Provide the [x, y] coordinate of the cell's center where the given text is located.  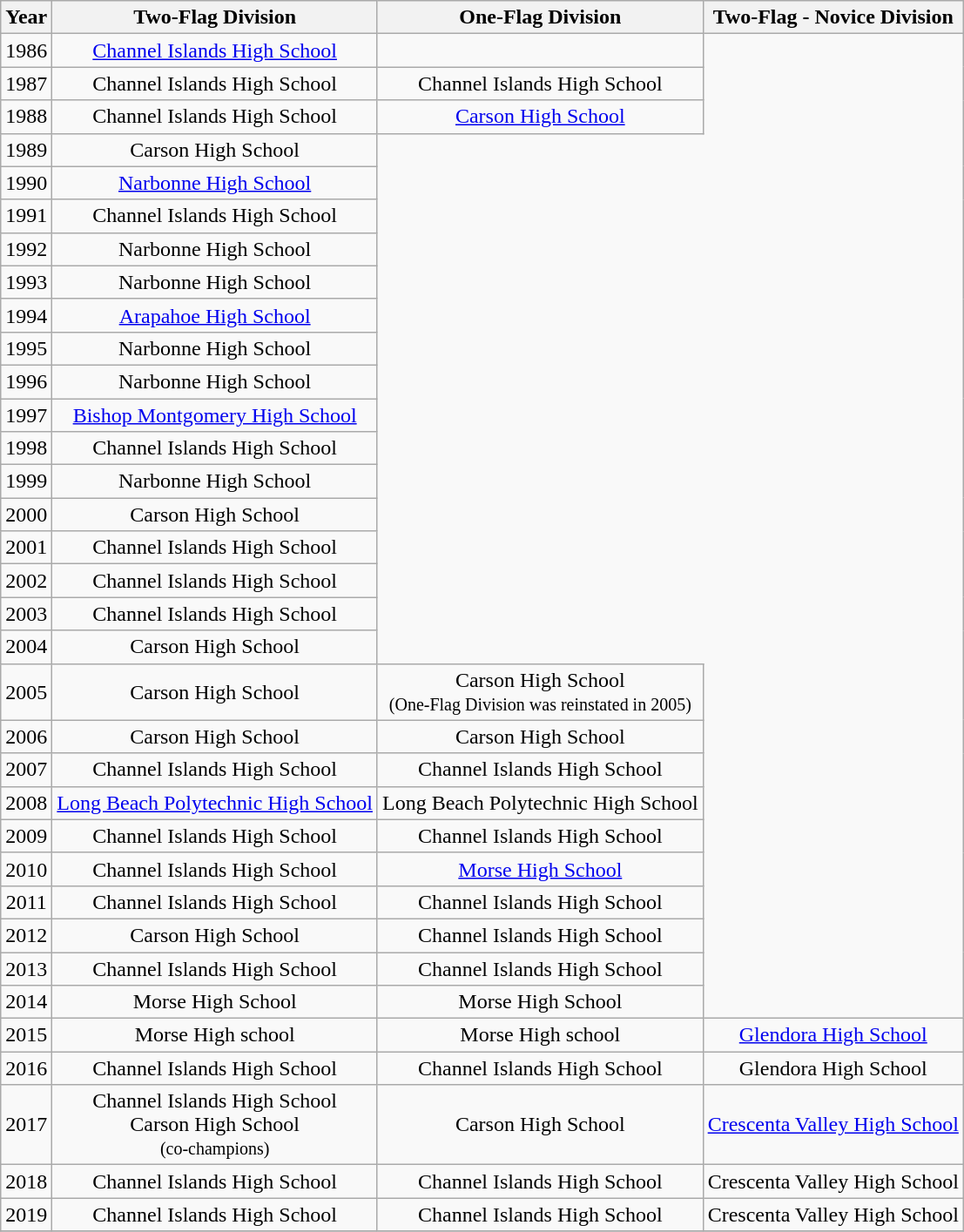
1993 [26, 282]
2003 [26, 614]
2012 [26, 935]
2001 [26, 548]
2005 [26, 691]
2006 [26, 737]
1991 [26, 216]
2011 [26, 902]
2014 [26, 1002]
2004 [26, 647]
2013 [26, 969]
Bishop Montgomery High School [215, 415]
Arapahoe High School [215, 315]
2010 [26, 869]
2019 [26, 1215]
1986 [26, 50]
1992 [26, 249]
1987 [26, 84]
1997 [26, 415]
Carson High School(One-Flag Division was reinstated in 2005) [540, 691]
1990 [26, 183]
1988 [26, 117]
2015 [26, 1035]
2000 [26, 515]
1994 [26, 315]
2018 [26, 1182]
Year [26, 17]
One-Flag Division [540, 17]
1989 [26, 150]
2016 [26, 1068]
1999 [26, 481]
Channel Islands High SchoolCarson High School(co-champions) [215, 1125]
Two-Flag Division [215, 17]
2002 [26, 581]
2009 [26, 836]
1998 [26, 448]
2008 [26, 803]
2017 [26, 1125]
1996 [26, 381]
Two-Flag - Novice Division [833, 17]
1995 [26, 348]
2007 [26, 770]
